Extract the [x, y] coordinate from the center of the cell holding the provided text.  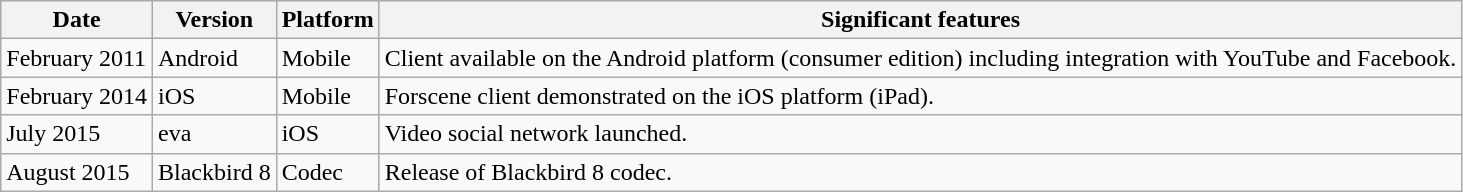
August 2015 [77, 172]
Video social network launched. [920, 134]
Significant features [920, 20]
Date [77, 20]
Forscene client demonstrated on the iOS platform (iPad). [920, 96]
Codec [328, 172]
Blackbird 8 [214, 172]
Version [214, 20]
Android [214, 58]
eva [214, 134]
Platform [328, 20]
Release of Blackbird 8 codec. [920, 172]
February 2011 [77, 58]
July 2015 [77, 134]
Client available on the Android platform (consumer edition) including integration with YouTube and Facebook. [920, 58]
February 2014 [77, 96]
